Return [x, y] of the center of cell containing provided text 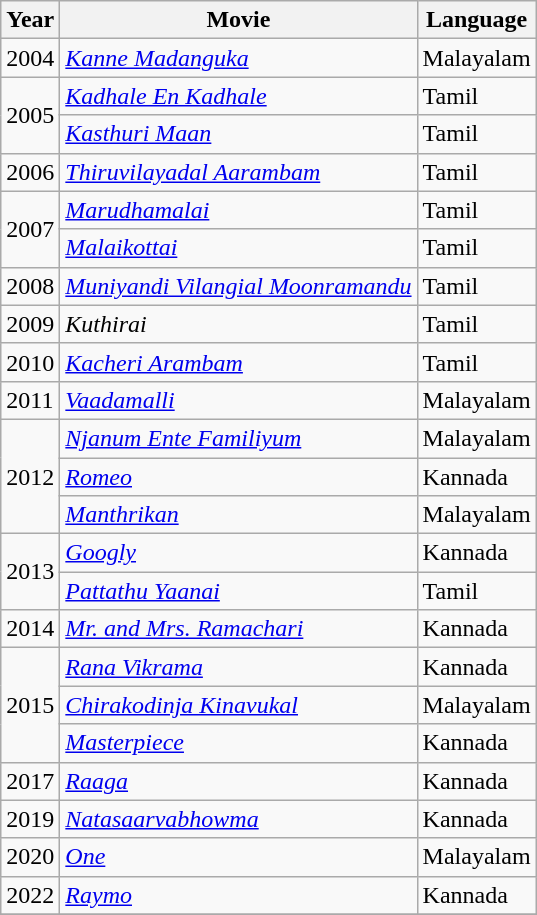
Raymo [238, 895]
2008 [30, 286]
2015 [30, 705]
Romeo [238, 477]
2004 [30, 58]
Malaikottai [238, 248]
2006 [30, 172]
Mr. and Mrs. Ramachari [238, 629]
Manthrikan [238, 515]
Marudhamalai [238, 210]
Pattathu Yaanai [238, 591]
2020 [30, 857]
Year [30, 20]
Language [476, 20]
2010 [30, 362]
Natasaarvabhowma [238, 819]
Chirakodinja Kinavukal [238, 705]
Raaga [238, 781]
2011 [30, 400]
Googly [238, 553]
2017 [30, 781]
Muniyandi Vilangial Moonramandu [238, 286]
Kacheri Arambam [238, 362]
One [238, 857]
Movie [238, 20]
2009 [30, 324]
2007 [30, 229]
Thiruvilayadal Aarambam [238, 172]
Masterpiece [238, 743]
2005 [30, 115]
2013 [30, 572]
Vaadamalli [238, 400]
Kuthirai [238, 324]
Kanne Madanguka [238, 58]
Rana Vikrama [238, 667]
Kadhale En Kadhale [238, 96]
2014 [30, 629]
Njanum Ente Familiyum [238, 438]
2019 [30, 819]
2012 [30, 476]
Kasthuri Maan [238, 134]
2022 [30, 895]
